Scan for the cell matching the given text and deliver its (x, y) coordinate at center. 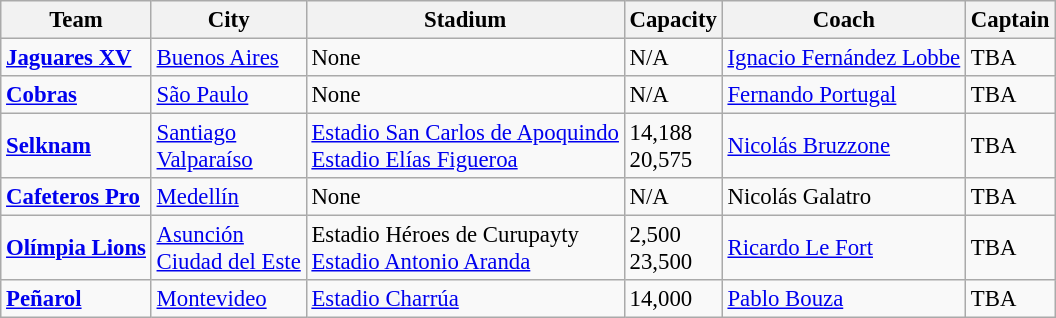
Estadio San Carlos de Apoquindo Estadio Elías Figueroa (465, 146)
2,500 23,500 (673, 248)
Estadio Charrúa (465, 299)
São Paulo (228, 95)
Nicolás Galatro (844, 197)
Olímpia Lions (76, 248)
Team (76, 20)
14,000 (673, 299)
Captain (1010, 20)
Capacity (673, 20)
Pablo Bouza (844, 299)
Stadium (465, 20)
Asunción Ciudad del Este (228, 248)
City (228, 20)
Fernando Portugal (844, 95)
Ignacio Fernández Lobbe (844, 58)
Cobras (76, 95)
Jaguares XV (76, 58)
Medellín (228, 197)
Peñarol (76, 299)
Buenos Aires (228, 58)
Montevideo (228, 299)
14,188 20,575 (673, 146)
Ricardo Le Fort (844, 248)
Selknam (76, 146)
Nicolás Bruzzone (844, 146)
Coach (844, 20)
Estadio Héroes de Curupayty Estadio Antonio Aranda (465, 248)
Cafeteros Pro (76, 197)
Santiago Valparaíso (228, 146)
